Scan for the cell matching the given text and deliver its (x, y) coordinate at center. 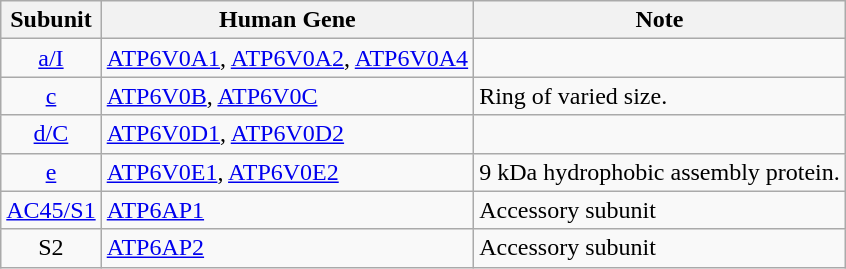
Human Gene (287, 20)
ATP6AP1 (287, 210)
c (51, 96)
e (51, 172)
Note (660, 20)
d/C (51, 134)
AC45/S1 (51, 210)
a/I (51, 58)
Ring of varied size. (660, 96)
Subunit (51, 20)
9 kDa hydrophobic assembly protein. (660, 172)
ATP6V0D1, ATP6V0D2 (287, 134)
ATP6V0B, ATP6V0C (287, 96)
ATP6AP2 (287, 248)
ATP6V0A1, ATP6V0A2, ATP6V0A4 (287, 58)
ATP6V0E1, ATP6V0E2 (287, 172)
S2 (51, 248)
